Return the (X, Y) coordinate for the center point of the cell that contains the specified text.  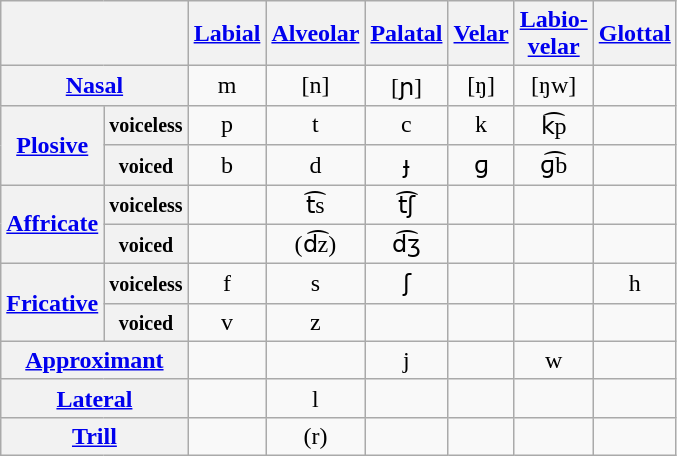
(r) (316, 436)
Fricative (52, 303)
Labial (227, 34)
[n] (316, 86)
ʃ (406, 284)
t͡s (316, 204)
Plosive (52, 144)
[ŋw] (554, 86)
p (227, 125)
d͡ʒ (406, 244)
Lateral (94, 398)
Approximant (94, 360)
b (227, 165)
j (406, 360)
[ŋ] (481, 86)
d (316, 165)
s (316, 284)
Nasal (94, 86)
Trill (94, 436)
t (316, 125)
m (227, 86)
ɡ (481, 165)
ɡ͡b (554, 165)
k (481, 125)
ɟ (406, 165)
f (227, 284)
Labio-velar (554, 34)
Alveolar (316, 34)
l (316, 398)
z (316, 322)
v (227, 322)
Affricate (52, 224)
k͡p (554, 125)
(d͡z) (316, 244)
Glottal (634, 34)
[ɲ] (406, 86)
Palatal (406, 34)
c (406, 125)
t͡ʃ (406, 204)
w (554, 360)
Velar (481, 34)
h (634, 284)
